Output the (x, y) coordinate of the center of the cell containing the given text.  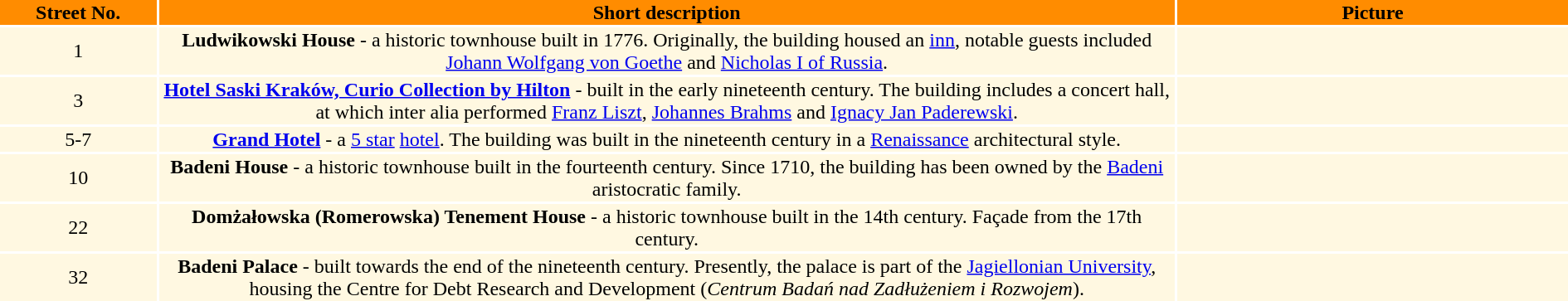
Short description (667, 12)
Badeni House - a historic townhouse built in the fourteenth century. Since 1710, the building has been owned by the Badeni aristocratic family. (667, 177)
3 (78, 101)
Domżałowska (Romerowska) Tenement House - a historic townhouse built in the 14th century. Façade from the 17th century. (667, 227)
Street No. (78, 12)
22 (78, 227)
1 (78, 51)
Picture (1372, 12)
5-7 (78, 139)
10 (78, 177)
Grand Hotel - a 5 star hotel. The building was built in the nineteenth century in a Renaissance architectural style. (667, 139)
32 (78, 277)
